Output the (X, Y) coordinate of the center of the cell containing the given text.  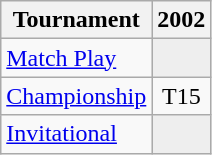
Tournament (76, 20)
Match Play (76, 58)
T15 (182, 96)
Championship (76, 96)
2002 (182, 20)
Invitational (76, 134)
